Determine the (x, y) coordinate at the center of the cell enclosing the given text.  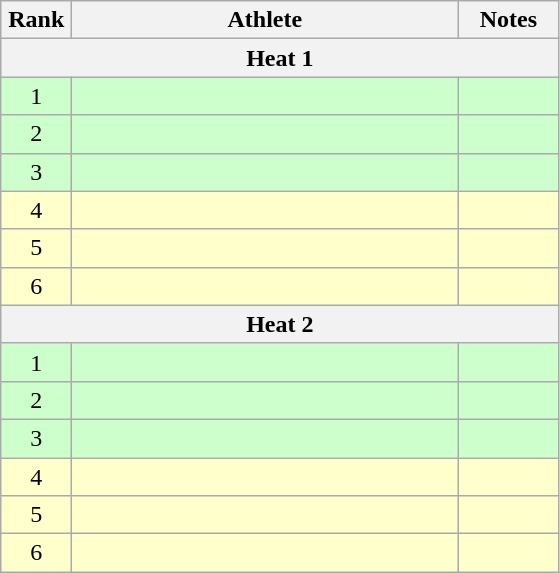
Heat 2 (280, 324)
Athlete (265, 20)
Rank (36, 20)
Notes (508, 20)
Heat 1 (280, 58)
